Scan for the cell matching the given text and deliver its (X, Y) coordinate at center. 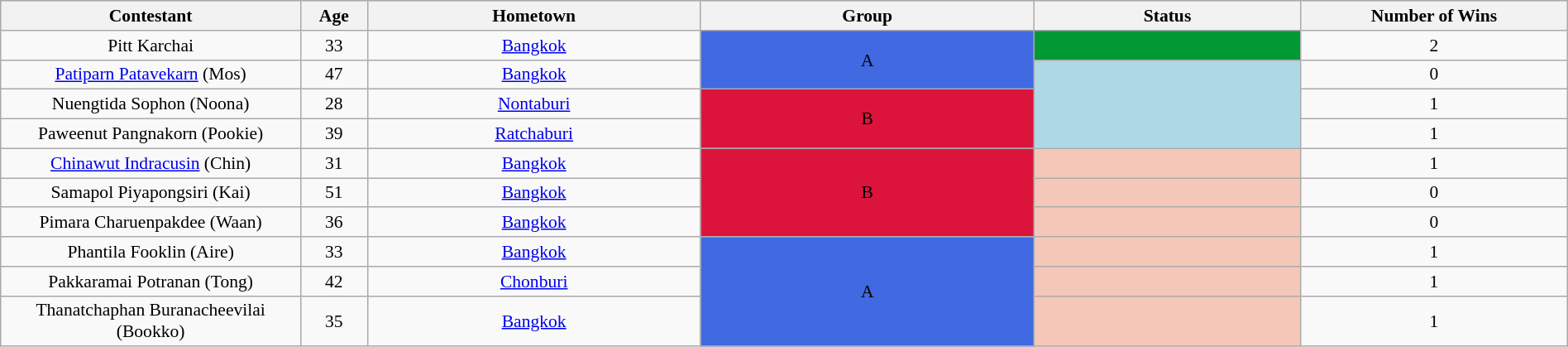
Ratchaburi (534, 134)
Chonburi (534, 282)
Patiparn Patavekarn (Mos) (151, 75)
Phantila Fooklin (Aire) (151, 252)
51 (334, 193)
Thanatchaphan Buranacheevilai (Bookko) (151, 321)
28 (334, 104)
Age (334, 16)
31 (334, 163)
Nuengtida Sophon (Noona) (151, 104)
Hometown (534, 16)
39 (334, 134)
35 (334, 321)
Paweenut Pangnakorn (Pookie) (151, 134)
Samapol Piyapongsiri (Kai) (151, 193)
Contestant (151, 16)
Pimara Charuenpakdee (Waan) (151, 223)
36 (334, 223)
Nontaburi (534, 104)
Status (1167, 16)
Pakkaramai Potranan (Tong) (151, 282)
Number of Wins (1434, 16)
47 (334, 75)
42 (334, 282)
Chinawut Indracusin (Chin) (151, 163)
Group (867, 16)
2 (1434, 46)
Pitt Karchai (151, 46)
